For the text-containing cell, return its midpoint in (X, Y) coordinate format. 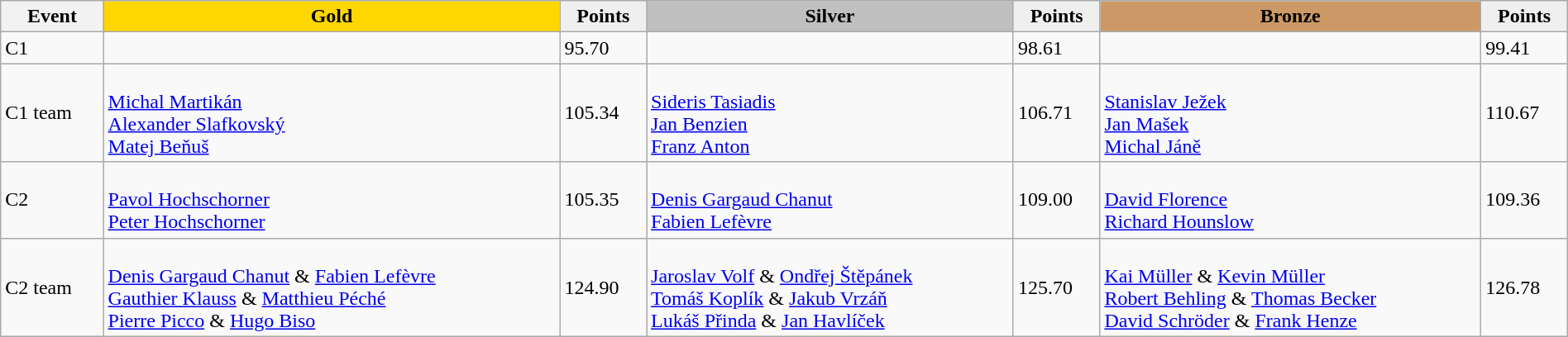
109.00 (1056, 200)
125.70 (1056, 287)
110.67 (1525, 112)
99.41 (1525, 48)
C1 (52, 48)
Gold (332, 17)
Stanislav JežekJan MašekMichal Jáně (1290, 112)
Pavol HochschornerPeter Hochschorner (332, 200)
C2 team (52, 287)
Michal MartikánAlexander SlafkovskýMatej Beňuš (332, 112)
95.70 (603, 48)
105.35 (603, 200)
109.36 (1525, 200)
98.61 (1056, 48)
124.90 (603, 287)
C2 (52, 200)
David FlorenceRichard Hounslow (1290, 200)
Jaroslav Volf & Ondřej ŠtěpánekTomáš Koplík & Jakub VrzáňLukáš Přinda & Jan Havlíček (830, 287)
Denis Gargaud Chanut & Fabien LefèvreGauthier Klauss & Matthieu PéchéPierre Picco & Hugo Biso (332, 287)
C1 team (52, 112)
Silver (830, 17)
126.78 (1525, 287)
Sideris TasiadisJan BenzienFranz Anton (830, 112)
106.71 (1056, 112)
Event (52, 17)
Denis Gargaud ChanutFabien Lefèvre (830, 200)
105.34 (603, 112)
Kai Müller & Kevin MüllerRobert Behling & Thomas BeckerDavid Schröder & Frank Henze (1290, 287)
Bronze (1290, 17)
